Return (x, y) of the center of cell containing provided text 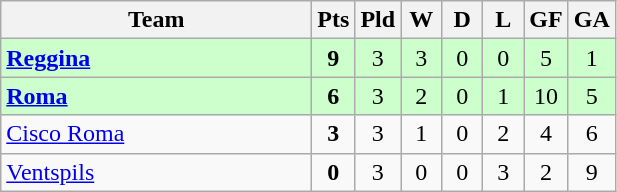
Team (156, 20)
W (422, 20)
GF (546, 20)
D (462, 20)
Pld (378, 20)
4 (546, 134)
10 (546, 96)
Reggina (156, 58)
Pts (334, 20)
Ventspils (156, 172)
GA (592, 20)
Cisco Roma (156, 134)
L (504, 20)
Roma (156, 96)
